Identify which cell holds the provided text, then report its [X, Y] central coordinate. 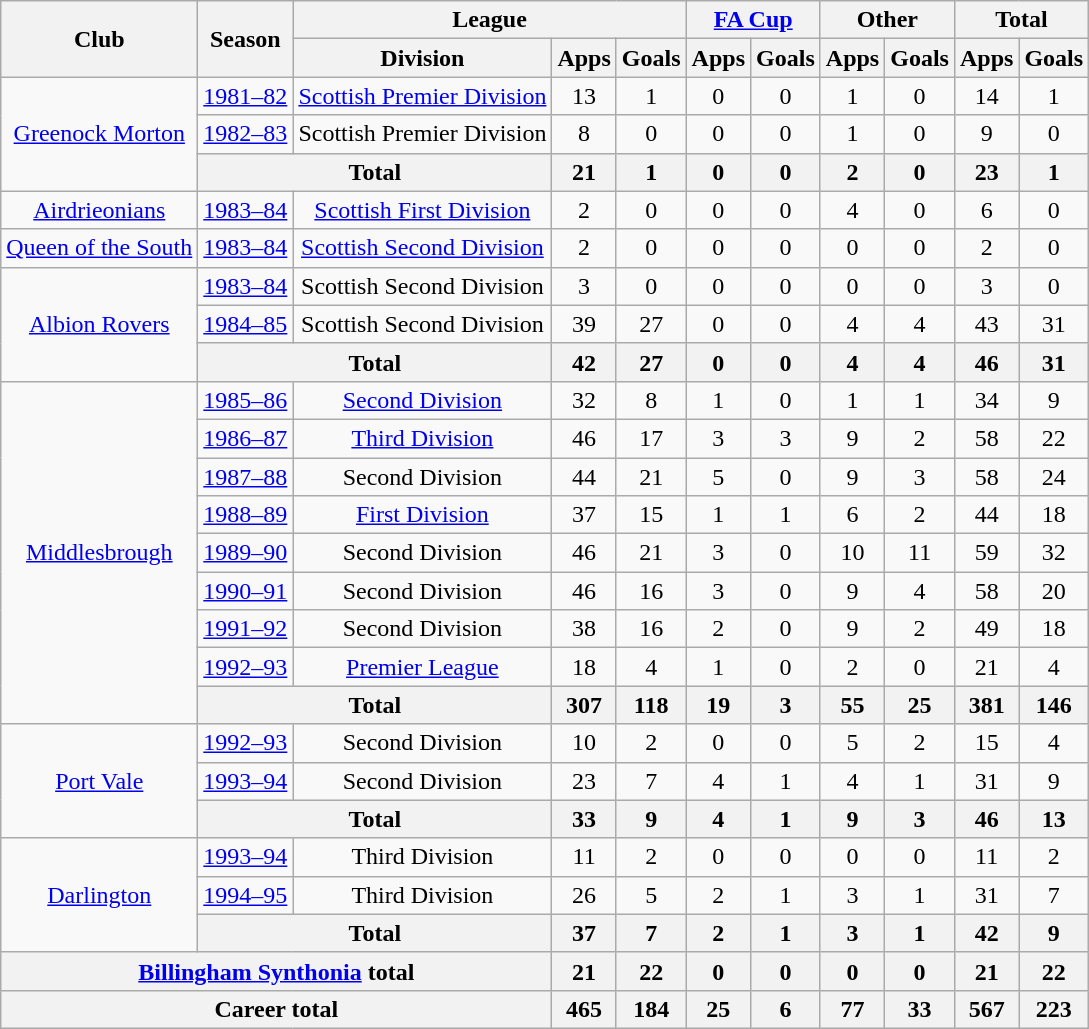
Queen of the South [100, 248]
Scottish First Division [422, 210]
1990–91 [246, 591]
Billingham Synthonia total [276, 971]
Port Vale [100, 781]
Other [887, 20]
1988–89 [246, 515]
Darlington [100, 895]
43 [986, 324]
77 [852, 1009]
55 [852, 705]
1989–90 [246, 553]
Season [246, 39]
Club [100, 39]
FA Cup [753, 20]
59 [986, 553]
14 [986, 96]
League [490, 20]
307 [584, 705]
118 [651, 705]
34 [986, 400]
184 [651, 1009]
First Division [422, 515]
26 [584, 895]
17 [651, 438]
1991–92 [246, 629]
1986–87 [246, 438]
Division [422, 58]
19 [718, 705]
Career total [276, 1009]
1981–82 [246, 96]
465 [584, 1009]
39 [584, 324]
Premier League [422, 667]
20 [1054, 591]
1982–83 [246, 134]
38 [584, 629]
1994–95 [246, 895]
146 [1054, 705]
1987–88 [246, 477]
1984–85 [246, 324]
381 [986, 705]
567 [986, 1009]
49 [986, 629]
24 [1054, 477]
223 [1054, 1009]
Airdrieonians [100, 210]
1985–86 [246, 400]
Middlesbrough [100, 552]
Albion Rovers [100, 324]
Greenock Morton [100, 134]
